Pinpoint the cell where the given text exists, returning its [X, Y] midpoint coordinate. 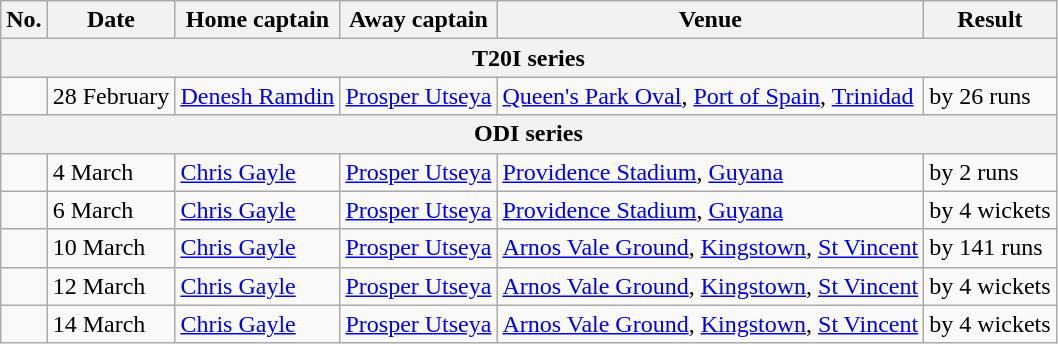
Result [990, 20]
Home captain [258, 20]
12 March [111, 286]
10 March [111, 248]
Date [111, 20]
Venue [710, 20]
6 March [111, 210]
Denesh Ramdin [258, 96]
by 26 runs [990, 96]
T20I series [528, 58]
No. [24, 20]
by 141 runs [990, 248]
28 February [111, 96]
Away captain [418, 20]
ODI series [528, 134]
by 2 runs [990, 172]
14 March [111, 324]
4 March [111, 172]
Queen's Park Oval, Port of Spain, Trinidad [710, 96]
